Find where the given text appears and provide that cell's center as (x, y) coordinate. 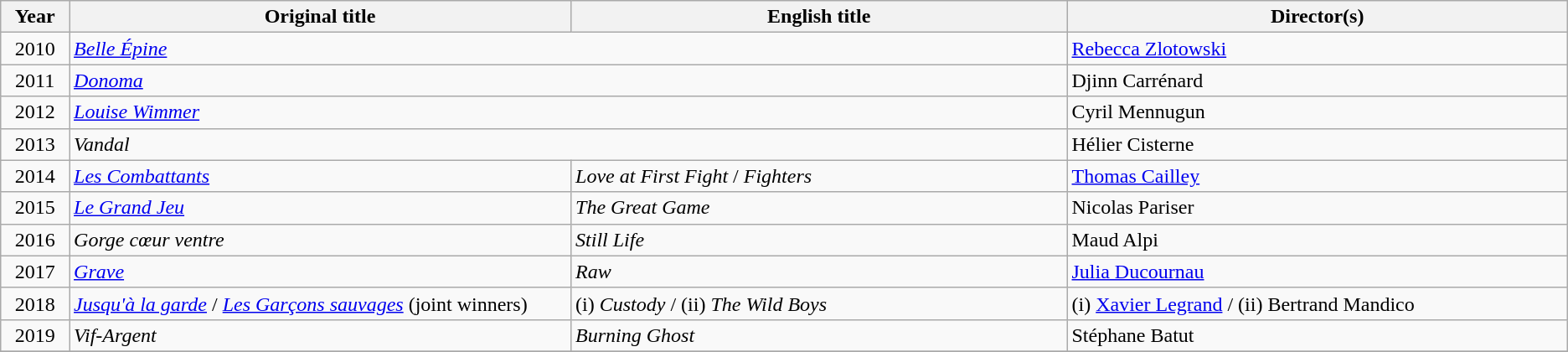
(i) Custody / (ii) The Wild Boys (819, 303)
Original title (320, 17)
(i) Xavier Legrand / (ii) Bertrand Mandico (1317, 303)
Hélier Cisterne (1317, 144)
Still Life (819, 240)
Le Grand Jeu (320, 208)
2015 (35, 208)
Nicolas Pariser (1317, 208)
Stéphane Batut (1317, 335)
Donoma (568, 80)
2018 (35, 303)
Vif-Argent (320, 335)
Raw (819, 272)
Maud Alpi (1317, 240)
The Great Game (819, 208)
Jusqu'à la garde / Les Garçons sauvages (joint winners) (320, 303)
Cyril Mennugun (1317, 112)
2010 (35, 49)
Burning Ghost (819, 335)
2019 (35, 335)
2012 (35, 112)
Gorge cœur ventre (320, 240)
Les Combattants (320, 176)
Grave (320, 272)
Belle Épine (568, 49)
Love at First Fight / Fighters (819, 176)
2011 (35, 80)
Djinn Carrénard (1317, 80)
Thomas Cailley (1317, 176)
Louise Wimmer (568, 112)
Vandal (568, 144)
Julia Ducournau (1317, 272)
2014 (35, 176)
2013 (35, 144)
Year (35, 17)
Rebecca Zlotowski (1317, 49)
2017 (35, 272)
2016 (35, 240)
Director(s) (1317, 17)
English title (819, 17)
